Output the [x, y] coordinate of the center of the cell containing the given text.  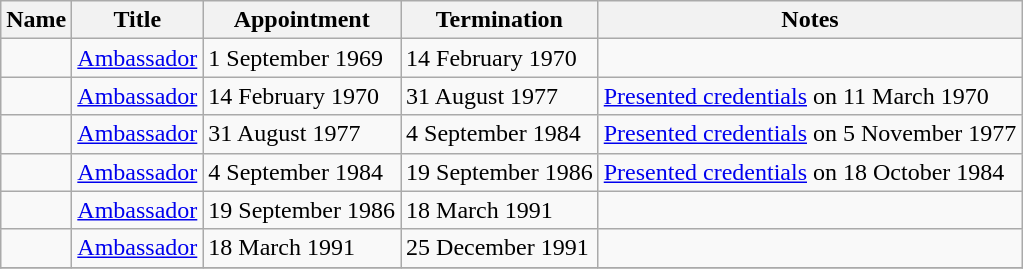
Presented credentials on 5 November 1977 [810, 134]
Termination [500, 20]
Name [36, 20]
Presented credentials on 11 March 1970 [810, 96]
1 September 1969 [302, 58]
Presented credentials on 18 October 1984 [810, 172]
25 December 1991 [500, 248]
Notes [810, 20]
Appointment [302, 20]
Title [138, 20]
